Pinpoint the cell where the given text exists, returning its (x, y) midpoint coordinate. 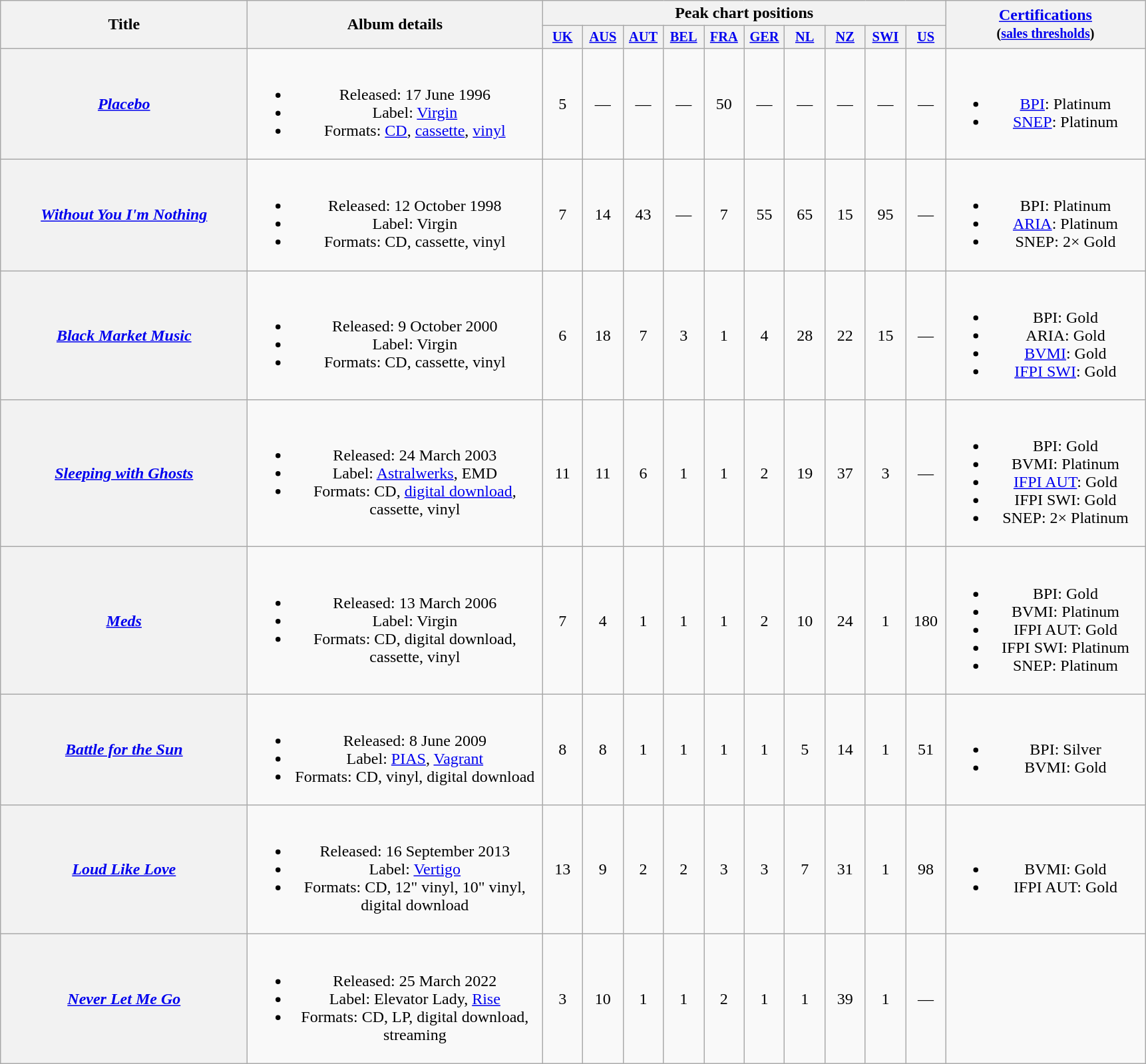
Released: 16 September 2013Label: VertigoFormats: CD, 12" vinyl, 10" vinyl, digital download (395, 870)
55 (764, 216)
Peak chart positions (744, 13)
43 (643, 216)
Title (124, 25)
Loud Like Love (124, 870)
BEL (684, 37)
18 (603, 335)
Battle for the Sun (124, 749)
98 (926, 870)
Released: 12 October 1998Label: VirginFormats: CD, cassette, vinyl (395, 216)
51 (926, 749)
50 (724, 104)
28 (805, 335)
180 (926, 620)
Never Let Me Go (124, 999)
BPI: GoldBVMI: PlatinumIFPI AUT: GoldIFPI SWI: GoldSNEP: 2× Platinum (1045, 474)
31 (845, 870)
SWI (885, 37)
22 (845, 335)
Sleeping with Ghosts (124, 474)
9 (603, 870)
BPI: GoldARIA: GoldBVMI: GoldIFPI SWI: Gold (1045, 335)
Released: 13 March 2006Label: VirginFormats: CD, digital download, cassette, vinyl (395, 620)
NL (805, 37)
GER (764, 37)
AUS (603, 37)
BVMI: GoldIFPI AUT: Gold (1045, 870)
AUT (643, 37)
BPI: PlatinumARIA: PlatinumSNEP: 2× Gold (1045, 216)
UK (563, 37)
Released: 17 June 1996Label: VirginFormats: CD, cassette, vinyl (395, 104)
19 (805, 474)
US (926, 37)
65 (805, 216)
BPI: PlatinumSNEP: Platinum (1045, 104)
BPI: SilverBVMI: Gold (1045, 749)
Black Market Music (124, 335)
Album details (395, 25)
Released: 24 March 2003Label: Astralwerks, EMDFormats: CD, digital download, cassette, vinyl (395, 474)
Meds (124, 620)
NZ (845, 37)
13 (563, 870)
39 (845, 999)
Released: 8 June 2009Label: PIAS, VagrantFormats: CD, vinyl, digital download (395, 749)
BPI: GoldBVMI: PlatinumIFPI AUT: GoldIFPI SWI: PlatinumSNEP: Platinum (1045, 620)
Placebo (124, 104)
37 (845, 474)
95 (885, 216)
24 (845, 620)
Released: 9 October 2000Label: VirginFormats: CD, cassette, vinyl (395, 335)
FRA (724, 37)
Certifications(sales thresholds) (1045, 25)
Without You I'm Nothing (124, 216)
Released: 25 March 2022Label: Elevator Lady, RiseFormats: CD, LP, digital download, streaming (395, 999)
